Output the (x, y) coordinate of the center of the cell containing the given text.  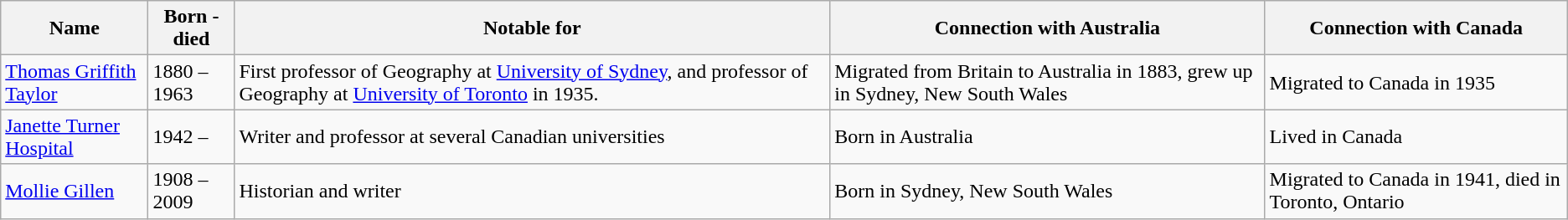
Mollie Gillen (75, 191)
Name (75, 28)
Writer and professor at several Canadian universities (533, 137)
Born in Sydney, New South Wales (1047, 191)
Janette Turner Hospital (75, 137)
Born - died (191, 28)
1942 – (191, 137)
First professor of Geography at University of Sydney, and professor of Geography at University of Toronto in 1935. (533, 82)
1908 – 2009 (191, 191)
Connection with Australia (1047, 28)
Connection with Canada (1416, 28)
Migrated from Britain to Australia in 1883, grew up in Sydney, New South Wales (1047, 82)
Migrated to Canada in 1935 (1416, 82)
1880 – 1963 (191, 82)
Lived in Canada (1416, 137)
Notable for (533, 28)
Born in Australia (1047, 137)
Migrated to Canada in 1941, died in Toronto, Ontario (1416, 191)
Thomas Griffith Taylor (75, 82)
Historian and writer (533, 191)
